Find where the given text appears and provide that cell's center as [x, y] coordinate. 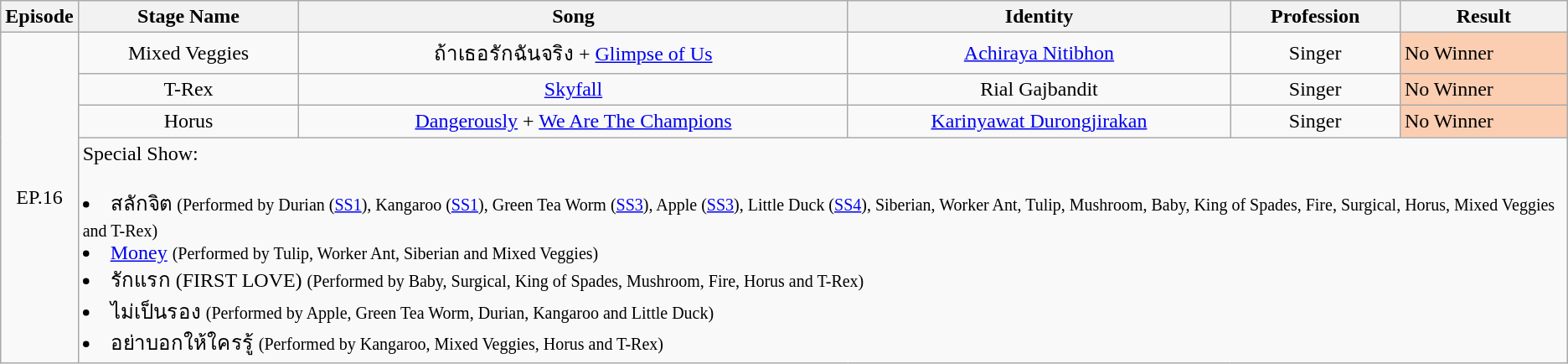
Result [1483, 17]
Identity [1039, 17]
T-Rex [188, 89]
EP.16 [39, 198]
Rial Gajbandit [1039, 89]
Achiraya Nitibhon [1039, 54]
Mixed Veggies [188, 54]
Episode [39, 17]
Skyfall [573, 89]
Dangerously + We Are The Champions [573, 121]
Stage Name [188, 17]
Profession [1315, 17]
Song [573, 17]
ถ้าเธอรักฉันจริง + Glimpse of Us [573, 54]
Horus [188, 121]
Karinyawat Durongjirakan [1039, 121]
